Find where the given text appears and provide that cell's center as [X, Y] coordinate. 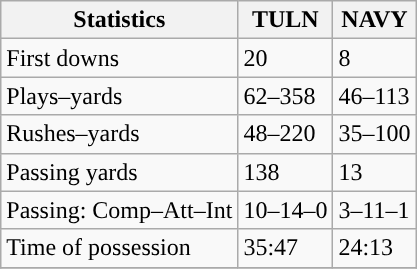
46–113 [374, 96]
TULN [286, 20]
Passing yards [120, 172]
3–11–1 [374, 210]
20 [286, 58]
Statistics [120, 20]
8 [374, 58]
Time of possession [120, 248]
Rushes–yards [120, 134]
35–100 [374, 134]
Plays–yards [120, 96]
Passing: Comp–Att–Int [120, 210]
First downs [120, 58]
35:47 [286, 248]
13 [374, 172]
NAVY [374, 20]
62–358 [286, 96]
138 [286, 172]
24:13 [374, 248]
48–220 [286, 134]
10–14–0 [286, 210]
